Scan for the cell matching the given text and deliver its (x, y) coordinate at center. 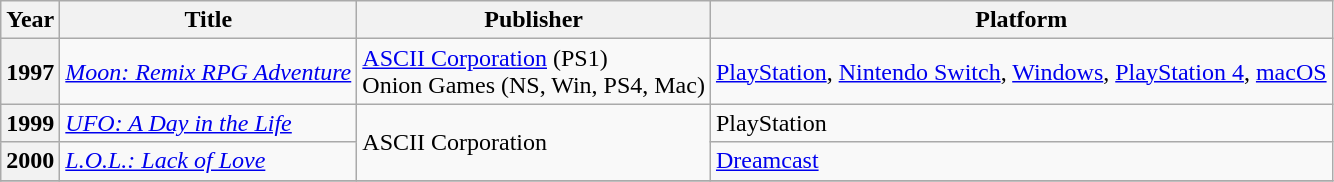
Dreamcast (1021, 161)
1999 (30, 123)
PlayStation (1021, 123)
ASCII Corporation (534, 142)
ASCII Corporation (PS1)Onion Games (NS, Win, PS4, Mac) (534, 72)
1997 (30, 72)
Title (208, 20)
Year (30, 20)
Publisher (534, 20)
Platform (1021, 20)
PlayStation, Nintendo Switch, Windows, PlayStation 4, macOS (1021, 72)
L.O.L.: Lack of Love (208, 161)
UFO: A Day in the Life (208, 123)
2000 (30, 161)
Moon: Remix RPG Adventure (208, 72)
